Detect which cell encompasses the target text, then output its [X, Y] center coordinate. 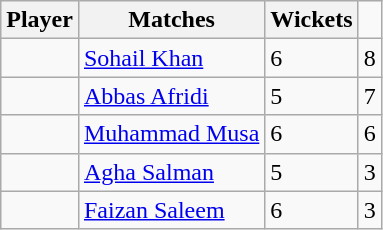
Wickets [312, 20]
Player [40, 20]
Sohail Khan [171, 58]
Matches [171, 20]
8 [370, 58]
Abbas Afridi [171, 96]
Agha Salman [171, 172]
Faizan Saleem [171, 210]
7 [370, 96]
Muhammad Musa [171, 134]
